Extract the [X, Y] coordinate from the center of the cell holding the provided text.  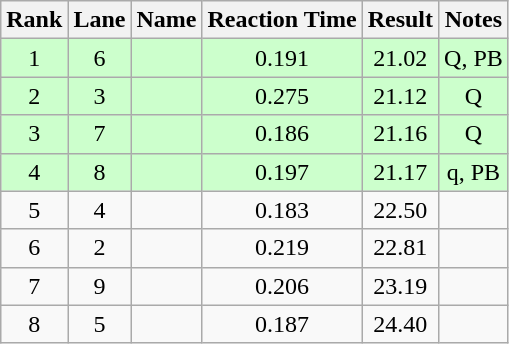
Name [166, 20]
22.50 [400, 210]
Rank [34, 20]
9 [100, 286]
0.275 [282, 96]
0.183 [282, 210]
0.191 [282, 58]
Result [400, 20]
0.206 [282, 286]
24.40 [400, 324]
0.197 [282, 172]
21.16 [400, 134]
Lane [100, 20]
22.81 [400, 248]
21.02 [400, 58]
Q, PB [474, 58]
Notes [474, 20]
Reaction Time [282, 20]
0.219 [282, 248]
q, PB [474, 172]
0.186 [282, 134]
21.17 [400, 172]
1 [34, 58]
21.12 [400, 96]
23.19 [400, 286]
0.187 [282, 324]
